From the cell containing the given text, extract its center point as (x, y) coordinate. 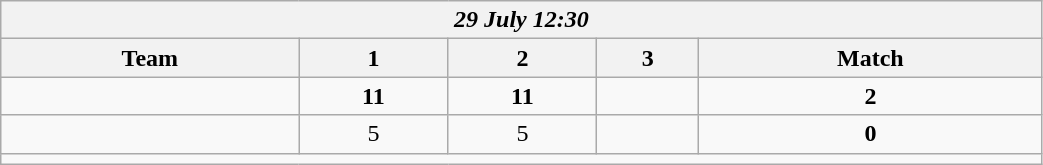
3 (648, 58)
Team (150, 58)
29 July 12:30 (522, 20)
0 (870, 134)
Match (870, 58)
1 (374, 58)
